Extract the [x, y] coordinate from the center of the cell holding the provided text.  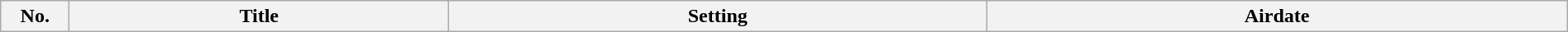
No. [35, 16]
Setting [718, 16]
Airdate [1277, 16]
Title [260, 16]
